Pinpoint the cell where the given text exists, returning its (x, y) midpoint coordinate. 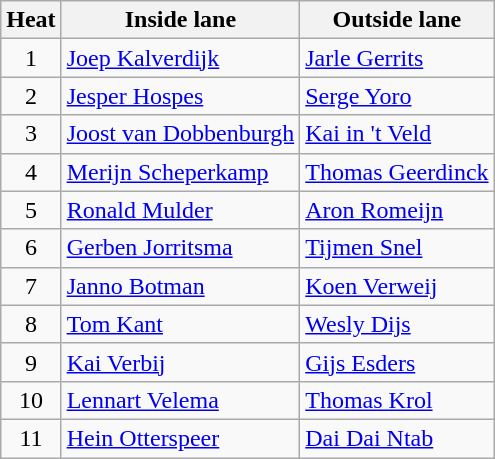
Joost van Dobbenburgh (180, 134)
7 (31, 286)
Ronald Mulder (180, 210)
Hein Otterspeer (180, 438)
6 (31, 248)
9 (31, 362)
Tijmen Snel (397, 248)
Outside lane (397, 20)
Thomas Geerdinck (397, 172)
10 (31, 400)
8 (31, 324)
Janno Botman (180, 286)
Dai Dai Ntab (397, 438)
Inside lane (180, 20)
Serge Yoro (397, 96)
Gerben Jorritsma (180, 248)
11 (31, 438)
Tom Kant (180, 324)
Jarle Gerrits (397, 58)
Gijs Esders (397, 362)
Heat (31, 20)
Jesper Hospes (180, 96)
3 (31, 134)
1 (31, 58)
Lennart Velema (180, 400)
Joep Kalverdijk (180, 58)
Wesly Dijs (397, 324)
Kai Verbij (180, 362)
5 (31, 210)
Koen Verweij (397, 286)
2 (31, 96)
Aron Romeijn (397, 210)
Merijn Scheperkamp (180, 172)
Kai in 't Veld (397, 134)
4 (31, 172)
Thomas Krol (397, 400)
